Determine the (x, y) coordinate at the center of the cell enclosing the given text.  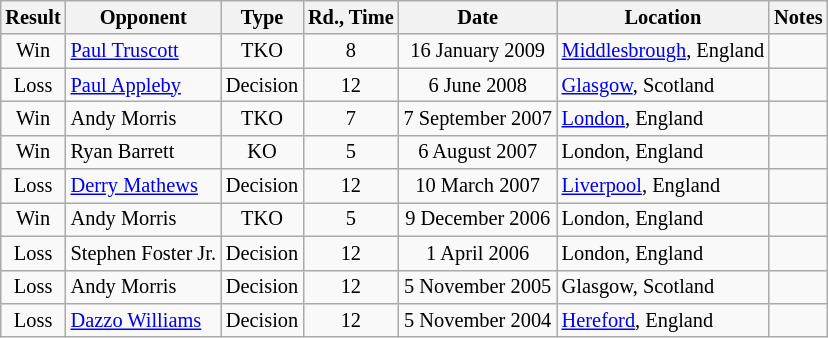
Liverpool, England (663, 186)
16 January 2009 (478, 51)
6 June 2008 (478, 85)
Type (262, 18)
7 (351, 119)
Notes (798, 18)
KO (262, 152)
Opponent (144, 18)
5 November 2005 (478, 287)
6 August 2007 (478, 152)
10 March 2007 (478, 186)
Stephen Foster Jr. (144, 253)
Rd., Time (351, 18)
Paul Appleby (144, 85)
Paul Truscott (144, 51)
Ryan Barrett (144, 152)
Hereford, England (663, 321)
Date (478, 18)
Derry Mathews (144, 186)
Dazzo Williams (144, 321)
8 (351, 51)
7 September 2007 (478, 119)
9 December 2006 (478, 220)
Location (663, 18)
Middlesbrough, England (663, 51)
5 November 2004 (478, 321)
1 April 2006 (478, 253)
Result (32, 18)
